Return the (X, Y) coordinate for the center point of the cell that contains the specified text.  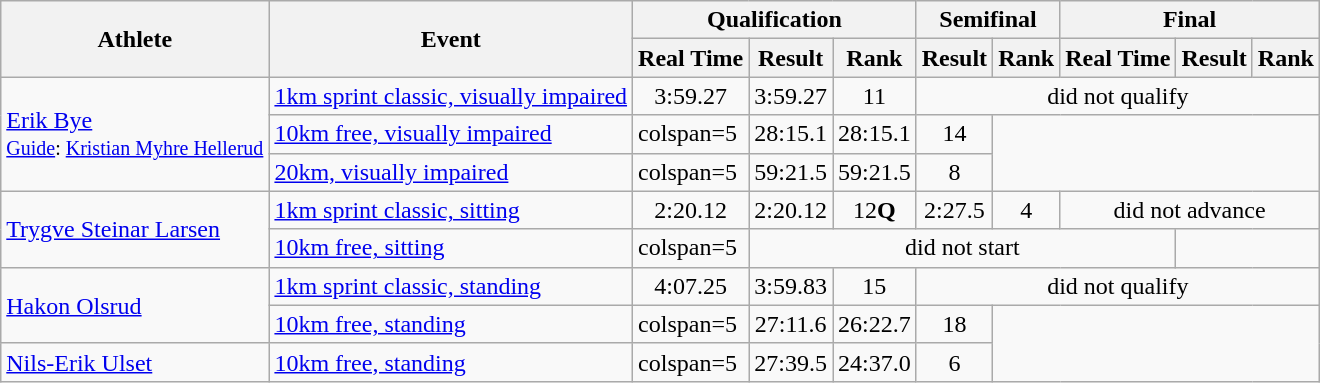
27:11.6 (791, 324)
24:37.0 (874, 362)
4 (1026, 210)
Final (1190, 20)
Nils-Erik Ulset (135, 362)
11 (874, 96)
10km free, sitting (451, 248)
did not advance (1190, 210)
Trygve Steinar Larsen (135, 229)
Event (451, 39)
26:22.7 (874, 324)
Athlete (135, 39)
15 (874, 286)
Erik ByeGuide: Kristian Myhre Hellerud (135, 134)
4:07.25 (691, 286)
18 (954, 324)
3:59.83 (791, 286)
1km sprint classic, visually impaired (451, 96)
did not start (962, 248)
Semifinal (988, 20)
1km sprint classic, sitting (451, 210)
Qualification (775, 20)
6 (954, 362)
14 (954, 134)
1km sprint classic, standing (451, 286)
2:27.5 (954, 210)
Hakon Olsrud (135, 305)
10km free, visually impaired (451, 134)
12Q (874, 210)
27:39.5 (791, 362)
8 (954, 172)
20km, visually impaired (451, 172)
